Locate the cell with the specified text and output its [x, y] center coordinate. 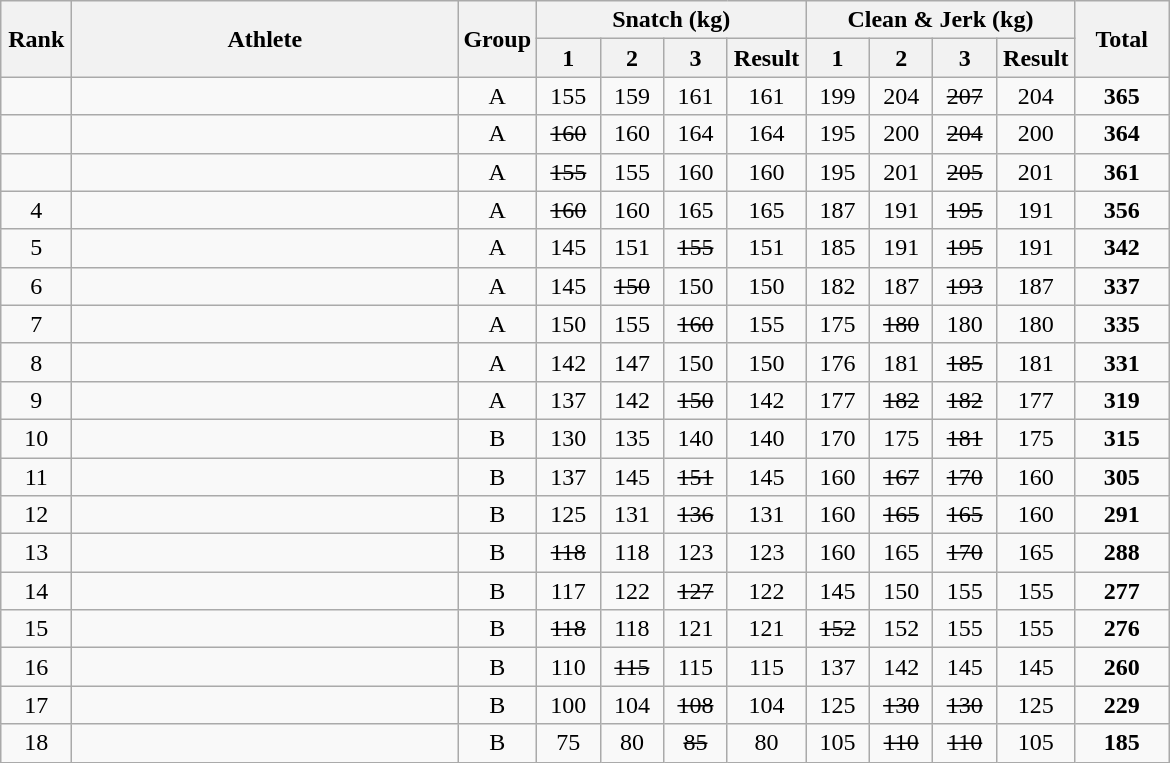
Athlete [265, 39]
199 [838, 96]
207 [965, 96]
17 [36, 705]
8 [36, 362]
147 [632, 362]
85 [696, 743]
176 [838, 362]
4 [36, 210]
331 [1122, 362]
14 [36, 591]
75 [569, 743]
193 [965, 286]
11 [36, 477]
315 [1122, 438]
15 [36, 629]
276 [1122, 629]
291 [1122, 515]
6 [36, 286]
342 [1122, 248]
205 [965, 172]
159 [632, 96]
361 [1122, 172]
127 [696, 591]
136 [696, 515]
16 [36, 667]
9 [36, 400]
Group [498, 39]
5 [36, 248]
Snatch (kg) [672, 20]
Clean & Jerk (kg) [940, 20]
305 [1122, 477]
7 [36, 324]
229 [1122, 705]
337 [1122, 286]
288 [1122, 553]
10 [36, 438]
Total [1122, 39]
356 [1122, 210]
12 [36, 515]
260 [1122, 667]
13 [36, 553]
117 [569, 591]
135 [632, 438]
319 [1122, 400]
365 [1122, 96]
335 [1122, 324]
277 [1122, 591]
364 [1122, 134]
167 [901, 477]
18 [36, 743]
108 [696, 705]
Rank [36, 39]
100 [569, 705]
